Return (x, y) of the center of cell containing provided text 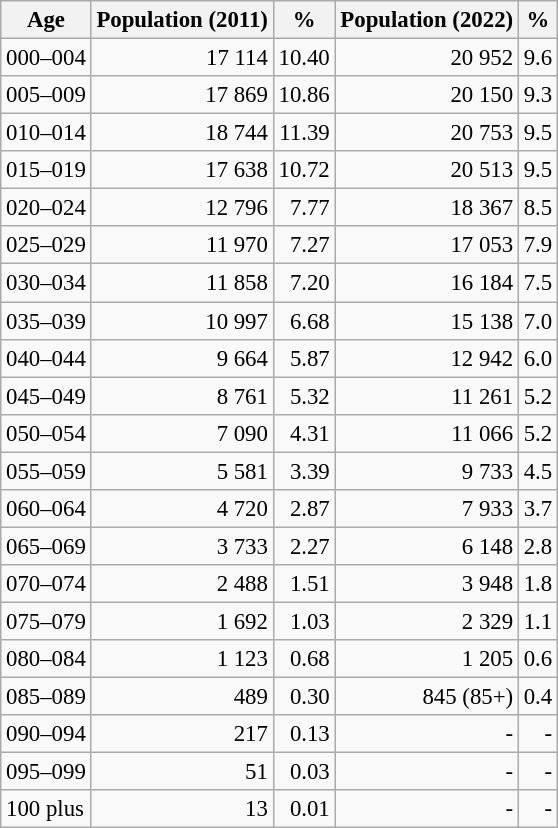
10.40 (304, 58)
015–019 (46, 170)
090–094 (46, 734)
1.03 (304, 621)
100 plus (46, 809)
1 123 (182, 659)
20 753 (426, 133)
489 (182, 697)
12 796 (182, 208)
11.39 (304, 133)
025–029 (46, 245)
4.31 (304, 433)
8 761 (182, 396)
8.5 (538, 208)
2 329 (426, 621)
17 114 (182, 58)
11 066 (426, 433)
10 997 (182, 321)
1 205 (426, 659)
3.39 (304, 471)
Population (2022) (426, 20)
20 150 (426, 95)
2.8 (538, 546)
4.5 (538, 471)
1.1 (538, 621)
0.03 (304, 772)
0.30 (304, 697)
080–084 (46, 659)
6.68 (304, 321)
3 948 (426, 584)
10.72 (304, 170)
020–024 (46, 208)
070–074 (46, 584)
045–049 (46, 396)
11 261 (426, 396)
035–039 (46, 321)
7.9 (538, 245)
18 367 (426, 208)
0.4 (538, 697)
5.32 (304, 396)
1.8 (538, 584)
055–059 (46, 471)
5 581 (182, 471)
15 138 (426, 321)
7 933 (426, 509)
16 184 (426, 283)
13 (182, 809)
17 053 (426, 245)
7.27 (304, 245)
20 513 (426, 170)
1 692 (182, 621)
7 090 (182, 433)
3.7 (538, 509)
18 744 (182, 133)
2.27 (304, 546)
17 869 (182, 95)
7.77 (304, 208)
010–014 (46, 133)
Age (46, 20)
0.13 (304, 734)
085–089 (46, 697)
5.87 (304, 358)
9 733 (426, 471)
040–044 (46, 358)
2 488 (182, 584)
12 942 (426, 358)
2.87 (304, 509)
075–079 (46, 621)
7.5 (538, 283)
9.6 (538, 58)
005–009 (46, 95)
10.86 (304, 95)
51 (182, 772)
030–034 (46, 283)
065–069 (46, 546)
4 720 (182, 509)
7.20 (304, 283)
095–099 (46, 772)
000–004 (46, 58)
845 (85+) (426, 697)
050–054 (46, 433)
7.0 (538, 321)
9.3 (538, 95)
0.6 (538, 659)
11 970 (182, 245)
0.01 (304, 809)
9 664 (182, 358)
1.51 (304, 584)
060–064 (46, 509)
Population (2011) (182, 20)
3 733 (182, 546)
17 638 (182, 170)
6 148 (426, 546)
217 (182, 734)
6.0 (538, 358)
20 952 (426, 58)
0.68 (304, 659)
11 858 (182, 283)
